From the cell containing the given text, extract its center point as (x, y) coordinate. 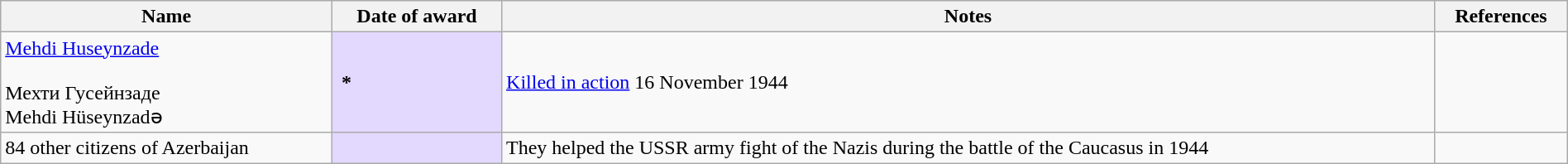
They helped the USSR army fight of the Nazis during the battle of the Caucasus in 1944 (968, 147)
Killed in action 16 November 1944 (968, 83)
* (417, 83)
Name (167, 17)
Mehdi HuseynzadeМехти Гусейнзаде Mehdi Hüseynzadə (167, 83)
84 other citizens of Azerbaijan (167, 147)
Date of award (417, 17)
References (1500, 17)
Notes (968, 17)
